From the cell containing the given text, extract its center point as (X, Y) coordinate. 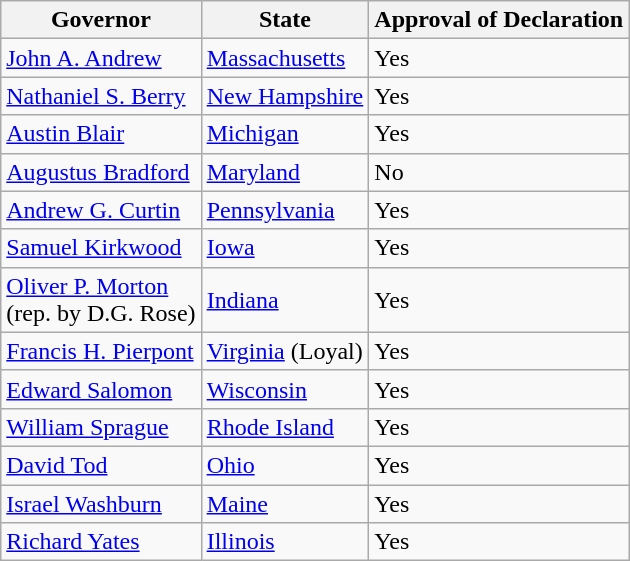
Austin Blair (101, 134)
Indiana (285, 300)
Virginia (Loyal) (285, 351)
Rhode Island (285, 427)
David Tod (101, 465)
Illinois (285, 542)
Massachusetts (285, 58)
Nathaniel S. Berry (101, 96)
Maine (285, 503)
William Sprague (101, 427)
New Hampshire (285, 96)
Augustus Bradford (101, 172)
Governor (101, 20)
Approval of Declaration (499, 20)
Ohio (285, 465)
Israel Washburn (101, 503)
Pennsylvania (285, 210)
Andrew G. Curtin (101, 210)
Edward Salomon (101, 389)
Samuel Kirkwood (101, 248)
Iowa (285, 248)
Maryland (285, 172)
Michigan (285, 134)
State (285, 20)
Francis H. Pierpont (101, 351)
Oliver P. Morton(rep. by D.G. Rose) (101, 300)
Richard Yates (101, 542)
Wisconsin (285, 389)
John A. Andrew (101, 58)
No (499, 172)
